Detect which cell encompasses the target text, then output its [X, Y] center coordinate. 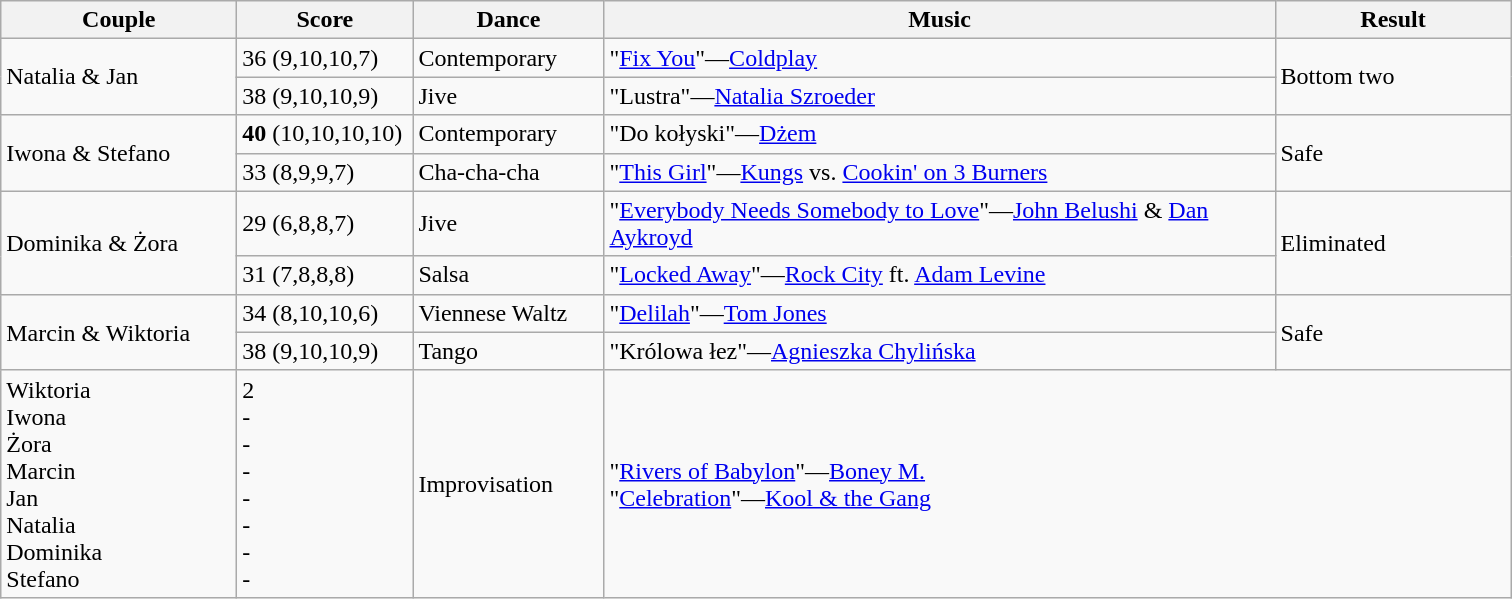
2------- [325, 484]
Salsa [508, 275]
Eliminated [1393, 242]
"Locked Away"—Rock City ft. Adam Levine [940, 275]
"Rivers of Babylon"—Boney M."Celebration"—Kool & the Gang [1058, 484]
Improvisation [508, 484]
Marcin & Wiktoria [119, 332]
Result [1393, 20]
"Do kołyski"—Dżem [940, 134]
Iwona & Stefano [119, 153]
33 (8,9,9,7) [325, 172]
Bottom two [1393, 77]
Score [325, 20]
29 (6,8,8,7) [325, 224]
Couple [119, 20]
"Everybody Needs Somebody to Love"—John Belushi & Dan Aykroyd [940, 224]
Natalia & Jan [119, 77]
"Królowa łez"—Agnieszka Chylińska [940, 351]
40 (10,10,10,10) [325, 134]
Tango [508, 351]
Dance [508, 20]
"Fix You"—Coldplay [940, 58]
Cha-cha-cha [508, 172]
Dominika & Żora [119, 242]
WiktoriaIwonaŻoraMarcinJanNataliaDominikaStefano [119, 484]
36 (9,10,10,7) [325, 58]
"Delilah"—Tom Jones [940, 313]
"This Girl"—Kungs vs. Cookin' on 3 Burners [940, 172]
31 (7,8,8,8) [325, 275]
34 (8,10,10,6) [325, 313]
"Lustra"—Natalia Szroeder [940, 96]
Viennese Waltz [508, 313]
Music [940, 20]
